Detect which cell encompasses the target text, then output its [X, Y] center coordinate. 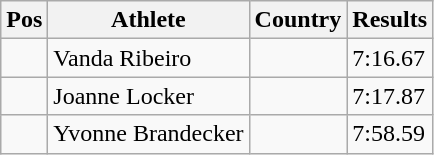
Vanda Ribeiro [148, 58]
Pos [24, 20]
Athlete [148, 20]
7:16.67 [390, 58]
7:58.59 [390, 134]
Results [390, 20]
Country [298, 20]
Joanne Locker [148, 96]
Yvonne Brandecker [148, 134]
7:17.87 [390, 96]
